Search for the cell housing the specified text and yield its (x, y) center coordinate. 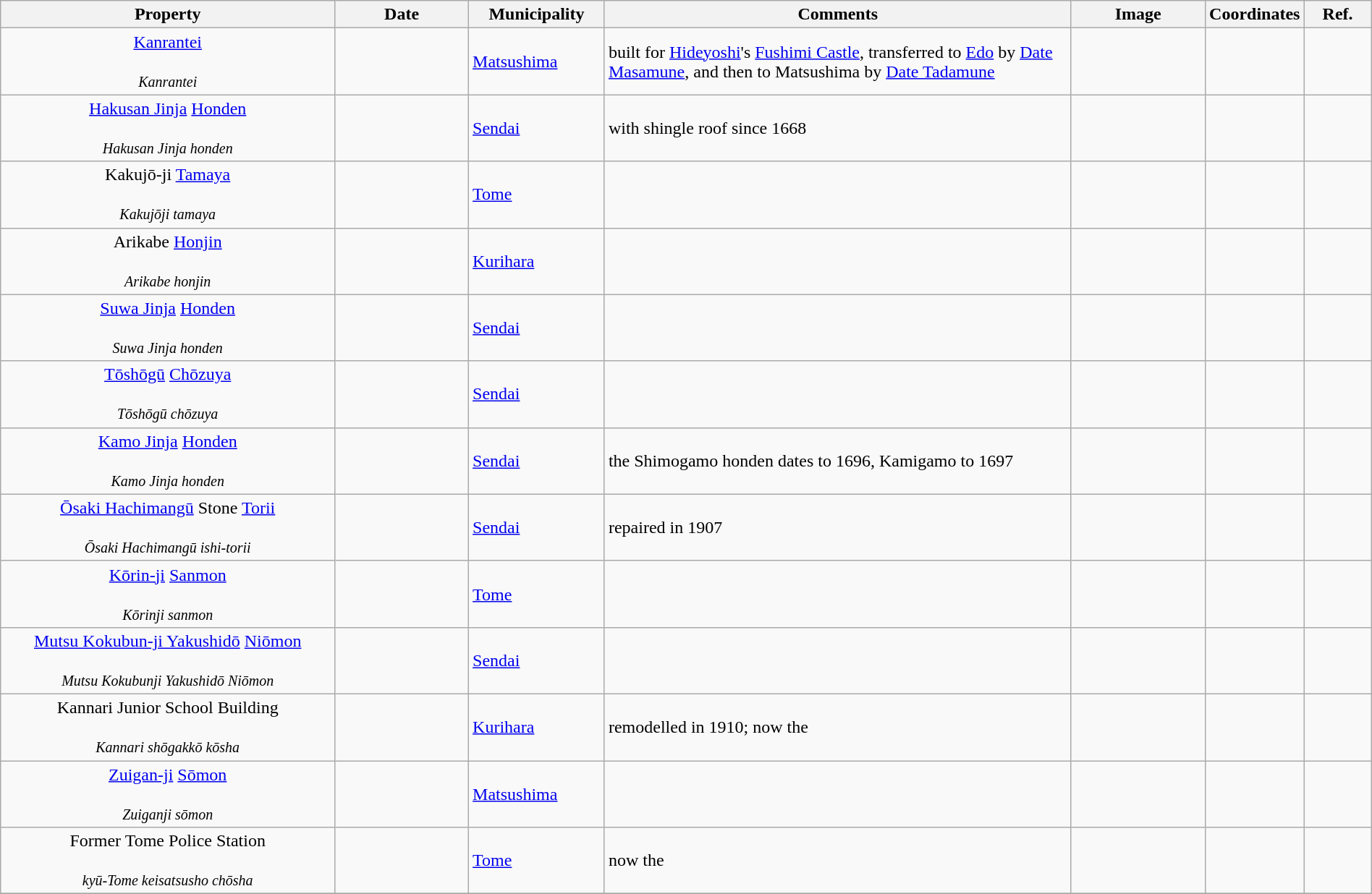
Ōsaki Hachimangū Stone ToriiŌsaki Hachimangū ishi-torii (168, 527)
repaired in 1907 (838, 527)
built for Hideyoshi's Fushimi Castle, transferred to Edo by Date Masamune, and then to Matsushima by Date Tadamune (838, 61)
Comments (838, 14)
Image (1138, 14)
Kamo Jinja HondenKamo Jinja honden (168, 461)
KanranteiKanrantei (168, 61)
Municipality (537, 14)
Kannari Junior School BuildingKannari shōgakkō kōsha (168, 727)
Suwa Jinja HondenSuwa Jinja honden (168, 328)
the Shimogamo honden dates to 1696, Kamigamo to 1697 (838, 461)
with shingle roof since 1668 (838, 128)
Kōrin-ji SanmonKōrinji sanmon (168, 594)
Tōshōgū ChōzuyaTōshōgū chōzuya (168, 394)
Kakujō-ji TamayaKakujōji tamaya (168, 195)
remodelled in 1910; now the (838, 727)
Zuigan-ji SōmonZuiganji sōmon (168, 794)
Mutsu Kokubun-ji Yakushidō NiōmonMutsu Kokubunji Yakushidō Niōmon (168, 660)
Ref. (1337, 14)
Property (168, 14)
Coordinates (1255, 14)
Date (402, 14)
Hakusan Jinja HondenHakusan Jinja honden (168, 128)
now the (838, 861)
Arikabe HonjinArikabe honjin (168, 261)
Former Tome Police Stationkyū-Tome keisatsusho chōsha (168, 861)
